Extract the (x, y) coordinate from the center of the cell holding the provided text.  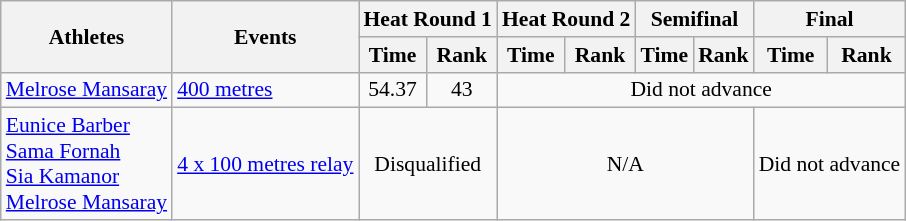
Athletes (86, 36)
43 (462, 90)
400 metres (265, 90)
Events (265, 36)
N/A (626, 164)
Final (830, 19)
Heat Round 2 (566, 19)
Disqualified (427, 164)
54.37 (392, 90)
Semifinal (694, 19)
Heat Round 1 (427, 19)
Eunice BarberSama FornahSia KamanorMelrose Mansaray (86, 164)
4 x 100 metres relay (265, 164)
Melrose Mansaray (86, 90)
